Provide the [x, y] coordinate of the cell's center where the given text is located.  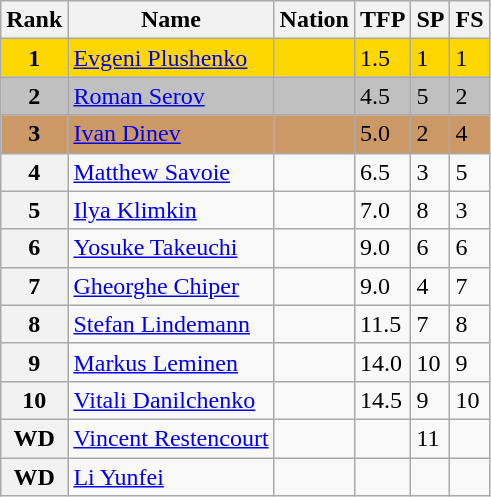
Ilya Klimkin [171, 210]
14.0 [382, 362]
4.5 [382, 96]
Ivan Dinev [171, 134]
Rank [34, 20]
Vitali Danilchenko [171, 400]
5.0 [382, 134]
Stefan Lindemann [171, 324]
Evgeni Plushenko [171, 58]
11 [430, 438]
14.5 [382, 400]
11.5 [382, 324]
Roman Serov [171, 96]
6.5 [382, 172]
TFP [382, 20]
Name [171, 20]
Yosuke Takeuchi [171, 248]
Markus Leminen [171, 362]
FS [470, 20]
Matthew Savoie [171, 172]
Gheorghe Chiper [171, 286]
7.0 [382, 210]
Nation [314, 20]
Li Yunfei [171, 477]
Vincent Restencourt [171, 438]
1.5 [382, 58]
SP [430, 20]
